Extract the (X, Y) coordinate from the center of the cell holding the provided text.  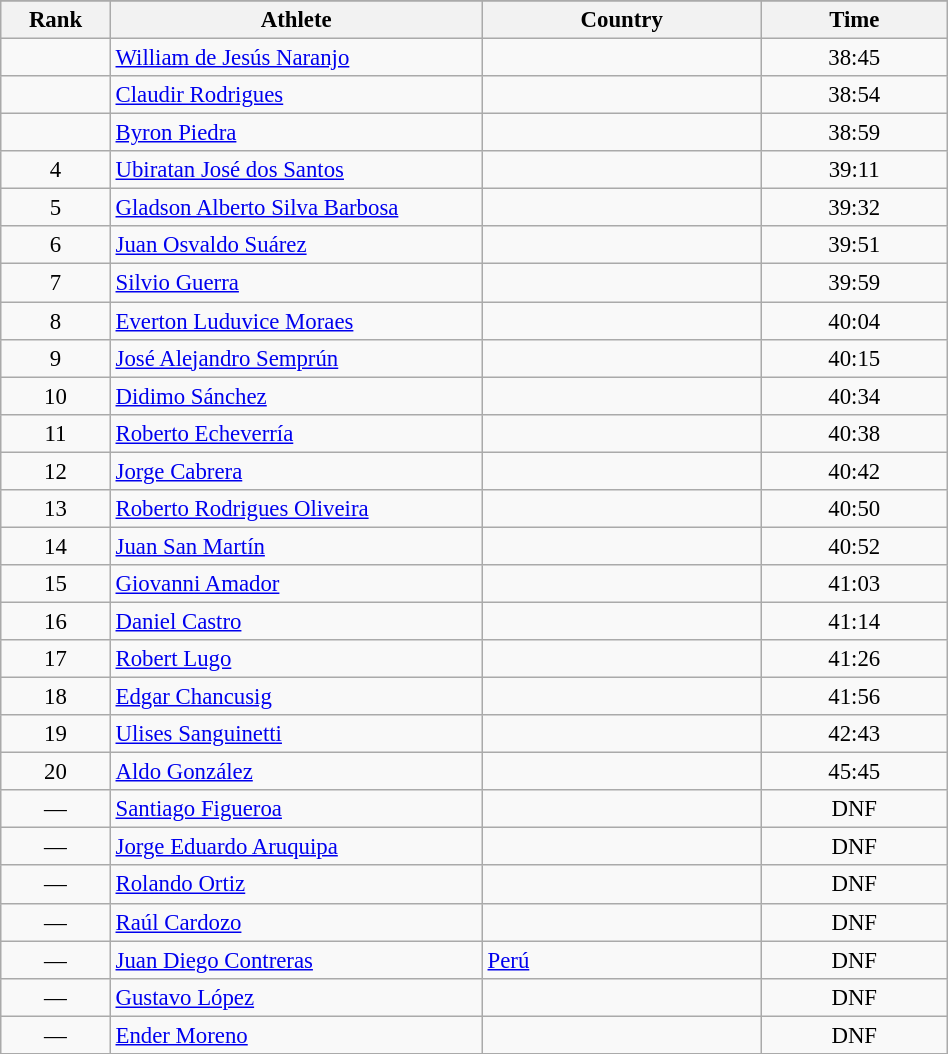
38:45 (854, 58)
41:26 (854, 659)
William de Jesús Naranjo (296, 58)
Ender Moreno (296, 1035)
39:51 (854, 245)
Rolando Ortiz (296, 885)
Daniel Castro (296, 621)
19 (56, 734)
Raúl Cardozo (296, 922)
40:38 (854, 433)
38:54 (854, 95)
39:11 (854, 170)
Silvio Guerra (296, 283)
40:52 (854, 546)
18 (56, 697)
Ubiratan José dos Santos (296, 170)
Rank (56, 20)
6 (56, 245)
42:43 (854, 734)
7 (56, 283)
Jorge Eduardo Aruquipa (296, 847)
12 (56, 471)
Athlete (296, 20)
Time (854, 20)
40:42 (854, 471)
Juan San Martín (296, 546)
Jorge Cabrera (296, 471)
Didimo Sánchez (296, 396)
4 (56, 170)
39:59 (854, 283)
13 (56, 509)
40:50 (854, 509)
Byron Piedra (296, 133)
39:32 (854, 208)
16 (56, 621)
Country (622, 20)
Roberto Echeverría (296, 433)
Santiago Figueroa (296, 809)
Roberto Rodrigues Oliveira (296, 509)
40:04 (854, 321)
Everton Luduvice Moraes (296, 321)
45:45 (854, 772)
8 (56, 321)
15 (56, 584)
José Alejandro Semprún (296, 358)
Gladson Alberto Silva Barbosa (296, 208)
5 (56, 208)
Edgar Chancusig (296, 697)
14 (56, 546)
Juan Diego Contreras (296, 960)
40:15 (854, 358)
Claudir Rodrigues (296, 95)
Gustavo López (296, 997)
Giovanni Amador (296, 584)
40:34 (854, 396)
20 (56, 772)
41:14 (854, 621)
10 (56, 396)
38:59 (854, 133)
Perú (622, 960)
Aldo González (296, 772)
Ulises Sanguinetti (296, 734)
41:03 (854, 584)
11 (56, 433)
17 (56, 659)
9 (56, 358)
Juan Osvaldo Suárez (296, 245)
Robert Lugo (296, 659)
41:56 (854, 697)
